Determine the [x, y] coordinate at the center of the cell enclosing the given text.  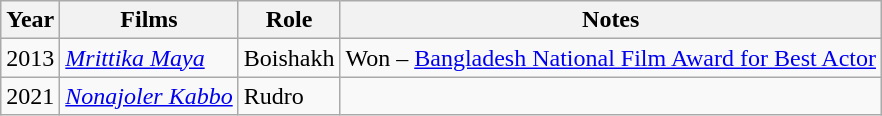
Boishakh [289, 58]
Mrittika Maya [149, 58]
Nonajoler Kabbo [149, 96]
Films [149, 20]
Won – Bangladesh National Film Award for Best Actor [611, 58]
2021 [30, 96]
Year [30, 20]
Notes [611, 20]
Role [289, 20]
2013 [30, 58]
Rudro [289, 96]
